Find where the given text appears and provide that cell's center as (X, Y) coordinate. 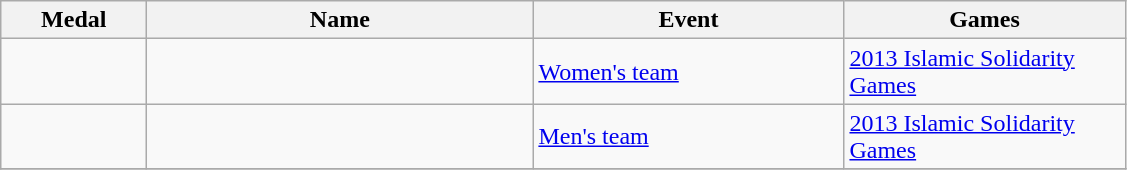
Name (340, 20)
Men's team (688, 136)
Medal (74, 20)
Games (984, 20)
Women's team (688, 72)
Event (688, 20)
